Identify which cell holds the provided text, then report its [x, y] central coordinate. 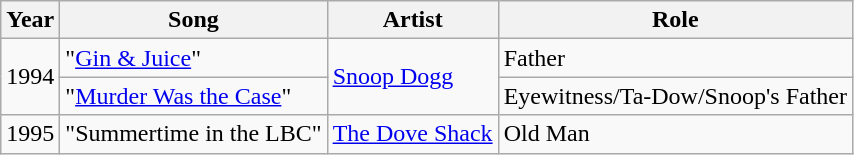
1994 [30, 77]
"Murder Was the Case" [194, 96]
Artist [412, 20]
Role [675, 20]
Song [194, 20]
Eyewitness/Ta-Dow/Snoop's Father [675, 96]
The Dove Shack [412, 134]
Old Man [675, 134]
1995 [30, 134]
Year [30, 20]
"Gin & Juice" [194, 58]
Father [675, 58]
"Summertime in the LBC" [194, 134]
Snoop Dogg [412, 77]
